Output the [x, y] coordinate of the center of the cell containing the given text.  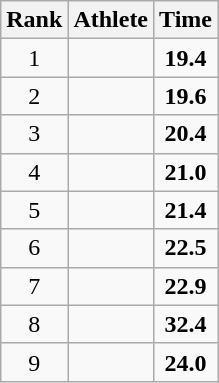
9 [34, 362]
32.4 [186, 324]
19.4 [186, 58]
3 [34, 134]
22.5 [186, 248]
1 [34, 58]
19.6 [186, 96]
21.4 [186, 210]
5 [34, 210]
Rank [34, 20]
2 [34, 96]
21.0 [186, 172]
Time [186, 20]
7 [34, 286]
20.4 [186, 134]
24.0 [186, 362]
4 [34, 172]
Athlete [111, 20]
22.9 [186, 286]
8 [34, 324]
6 [34, 248]
